Scan for the cell matching the given text and deliver its [X, Y] coordinate at center. 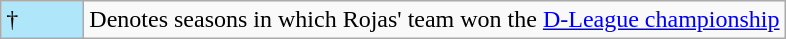
Denotes seasons in which Rojas' team won the D-League championship [434, 20]
† [42, 20]
